From the cell containing the given text, extract its center point as [X, Y] coordinate. 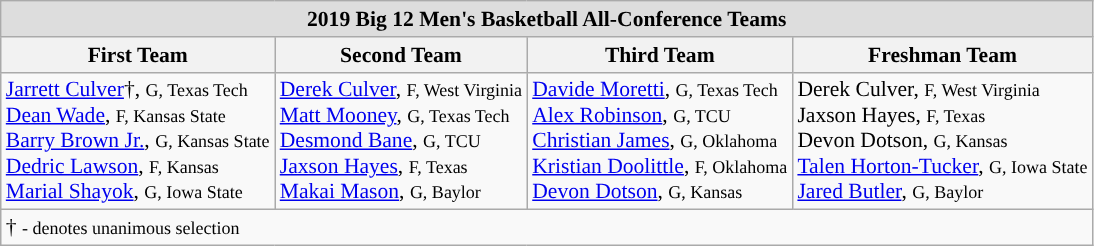
Derek Culver, F, West VirginiaMatt Mooney, G, Texas TechDesmond Bane, G, TCUJaxson Hayes, F, TexasMakai Mason, G, Baylor [401, 141]
Davide Moretti, G, Texas TechAlex Robinson, G, TCUChristian James, G, OklahomaKristian Doolittle, F, OklahomaDevon Dotson, G, Kansas [660, 141]
Third Team [660, 55]
Freshman Team [942, 55]
Derek Culver, F, West VirginiaJaxson Hayes, F, TexasDevon Dotson, G, KansasTalen Horton-Tucker, G, Iowa StateJared Butler, G, Baylor [942, 141]
Jarrett Culver†, G, Texas TechDean Wade, F, Kansas StateBarry Brown Jr., G, Kansas StateDedric Lawson, F, KansasMarial Shayok, G, Iowa State [138, 141]
Second Team [401, 55]
2019 Big 12 Men's Basketball All-Conference Teams [547, 19]
† - denotes unanimous selection [547, 228]
First Team [138, 55]
